For the text-containing cell, return its midpoint in [X, Y] coordinate format. 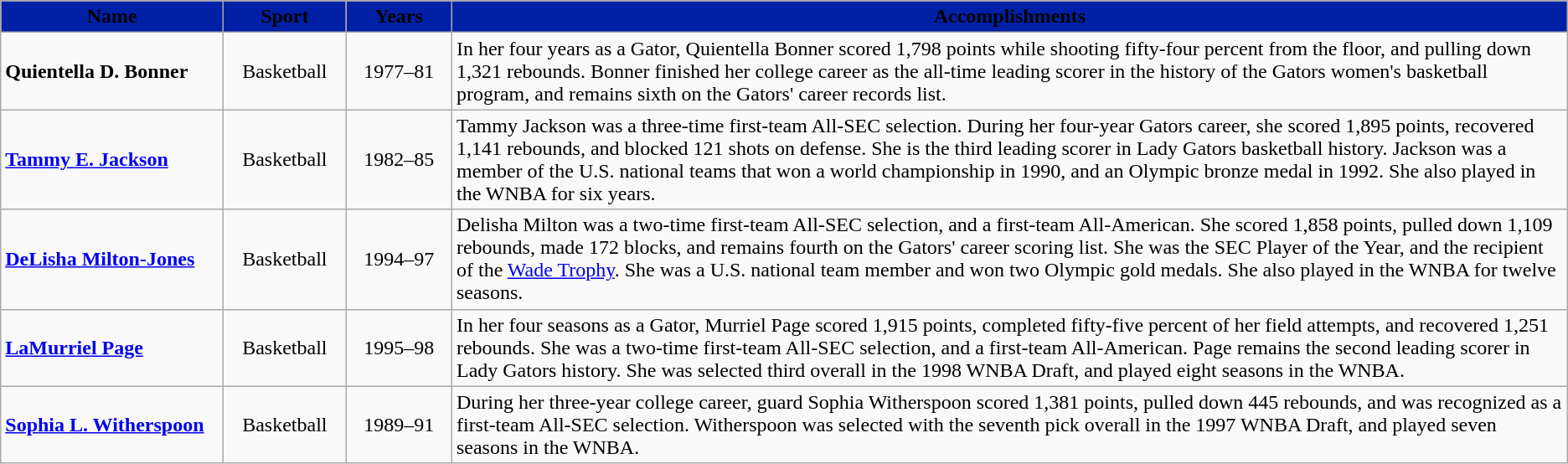
1977–81 [399, 71]
1995–98 [399, 348]
1982–85 [399, 159]
1994–97 [399, 260]
Accomplishments [1009, 17]
Name [112, 17]
DeLisha Milton-Jones [112, 260]
Tammy E. Jackson [112, 159]
Sport [285, 17]
Quientella D. Bonner [112, 71]
1989–91 [399, 425]
Years [399, 17]
LaMurriel Page [112, 348]
Sophia L. Witherspoon [112, 425]
